Provide the [X, Y] coordinate of the cell's center where the given text is located.  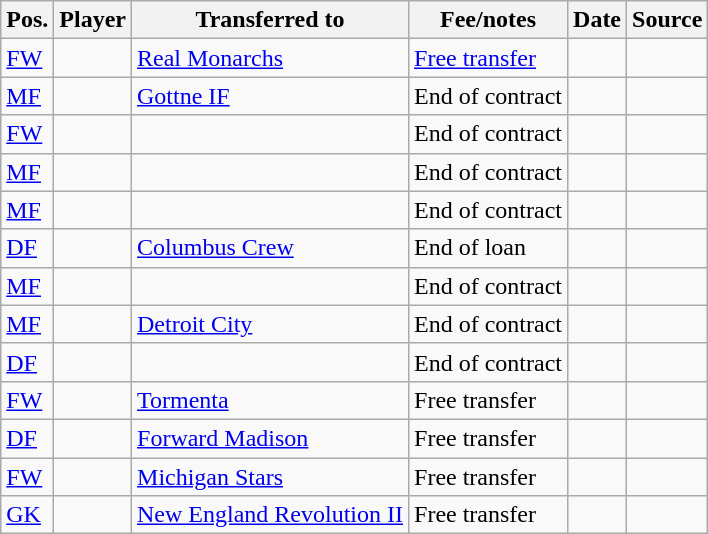
Source [668, 20]
GK [28, 515]
Columbus Crew [270, 248]
Player [93, 20]
End of loan [488, 248]
Real Monarchs [270, 58]
Michigan Stars [270, 477]
Pos. [28, 20]
Forward Madison [270, 438]
New England Revolution II [270, 515]
Gottne IF [270, 96]
Transferred to [270, 20]
Date [598, 20]
Detroit City [270, 324]
Tormenta [270, 400]
Fee/notes [488, 20]
